Return the (X, Y) coordinate for the center point of the cell that contains the specified text.  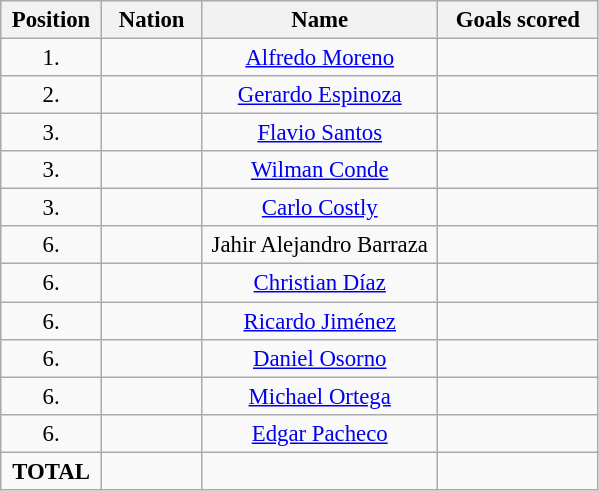
Jahir Alejandro Barraza (320, 245)
Gerardo Espinoza (320, 95)
Position (52, 20)
Nation (152, 20)
Flavio Santos (320, 133)
TOTAL (52, 471)
2. (52, 95)
Alfredo Moreno (320, 58)
Christian Díaz (320, 283)
Wilman Conde (320, 170)
Michael Ortega (320, 396)
Ricardo Jiménez (320, 321)
1. (52, 58)
Name (320, 20)
Daniel Osorno (320, 358)
Edgar Pacheco (320, 433)
Goals scored (518, 20)
Carlo Costly (320, 208)
